Return (X, Y) of the center of cell containing provided text 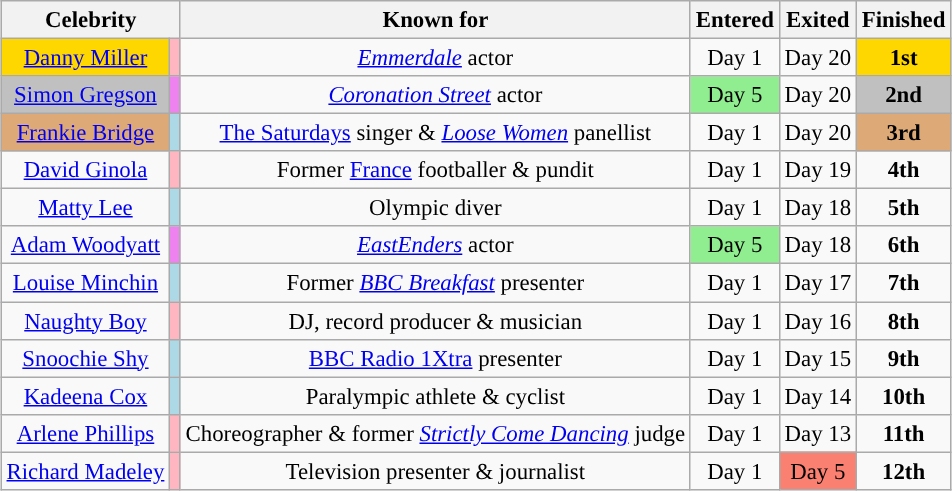
Paralympic athlete & cyclist (435, 396)
7th (903, 283)
Day 16 (818, 321)
Naughty Boy (85, 321)
Kadeena Cox (85, 396)
11th (903, 433)
Danny Miller (85, 57)
Simon Gregson (85, 95)
Former France footballer & pundit (435, 170)
Snoochie Shy (85, 358)
Exited (818, 20)
12th (903, 471)
Day 19 (818, 170)
BBC Radio 1Xtra presenter (435, 358)
1st (903, 57)
Entered (734, 20)
Television presenter & journalist (435, 471)
Day 15 (818, 358)
10th (903, 396)
6th (903, 245)
Louise Minchin (85, 283)
Choreographer & former Strictly Come Dancing judge (435, 433)
Arlene Phillips (85, 433)
David Ginola (85, 170)
Richard Madeley (85, 471)
4th (903, 170)
2nd (903, 95)
Finished (903, 20)
EastEnders actor (435, 245)
Adam Woodyatt (85, 245)
Matty Lee (85, 208)
8th (903, 321)
Day 17 (818, 283)
Day 13 (818, 433)
Known for (435, 20)
Coronation Street actor (435, 95)
5th (903, 208)
Frankie Bridge (85, 133)
DJ, record producer & musician (435, 321)
Celebrity (90, 20)
Olympic diver (435, 208)
9th (903, 358)
Former BBC Breakfast presenter (435, 283)
The Saturdays singer & Loose Women panellist (435, 133)
3rd (903, 133)
Day 14 (818, 396)
Emmerdale actor (435, 57)
